Scan for the cell matching the given text and deliver its (X, Y) coordinate at center. 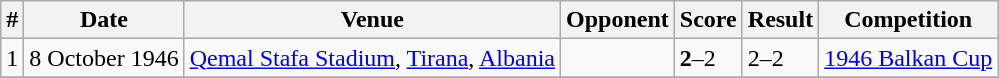
Date (104, 20)
Opponent (618, 20)
Score (708, 20)
Competition (908, 20)
Venue (372, 20)
8 October 1946 (104, 58)
Qemal Stafa Stadium, Tirana, Albania (372, 58)
1946 Balkan Cup (908, 58)
Result (780, 20)
# (12, 20)
1 (12, 58)
